Return the [X, Y] coordinate for the center point of the cell that contains the specified text.  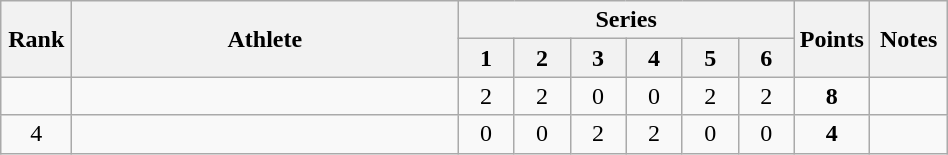
6 [766, 58]
Athlete [265, 39]
1 [486, 58]
3 [598, 58]
Rank [36, 39]
Points [832, 39]
Notes [908, 39]
5 [710, 58]
8 [832, 96]
Series [626, 20]
